Provide the (x, y) coordinate of the cell's center where the given text is located.  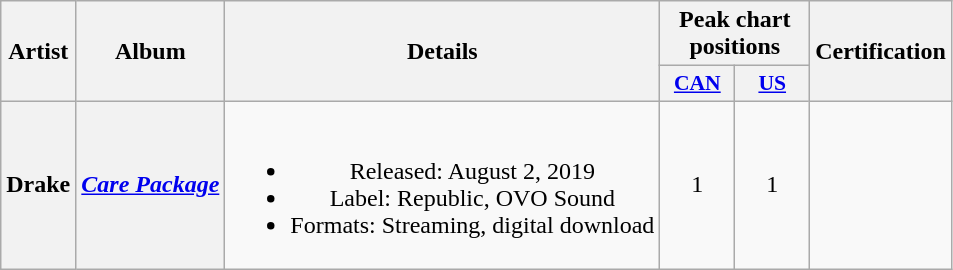
CAN (698, 84)
Details (442, 52)
Released: August 2, 2019Label: Republic, OVO SoundFormats: Streaming, digital download (442, 184)
Drake (38, 184)
US (772, 84)
Peak chart positions (735, 34)
Album (150, 52)
Care Package (150, 184)
Artist (38, 52)
Certification (881, 52)
